Search for the cell housing the specified text and yield its [x, y] center coordinate. 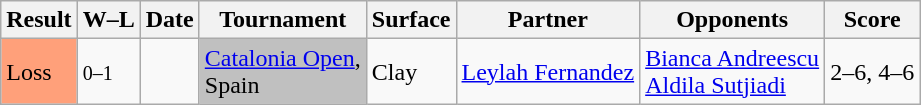
Clay [411, 72]
2–6, 4–6 [872, 72]
Tournament [282, 20]
Date [170, 20]
0–1 [108, 72]
Result [39, 20]
Surface [411, 20]
W–L [108, 20]
Bianca Andreescu Aldila Sutjiadi [732, 72]
Opponents [732, 20]
Loss [39, 72]
Score [872, 20]
Leylah Fernandez [548, 72]
Partner [548, 20]
Catalonia Open, Spain [282, 72]
